Determine the (X, Y) coordinate at the center of the cell enclosing the given text.  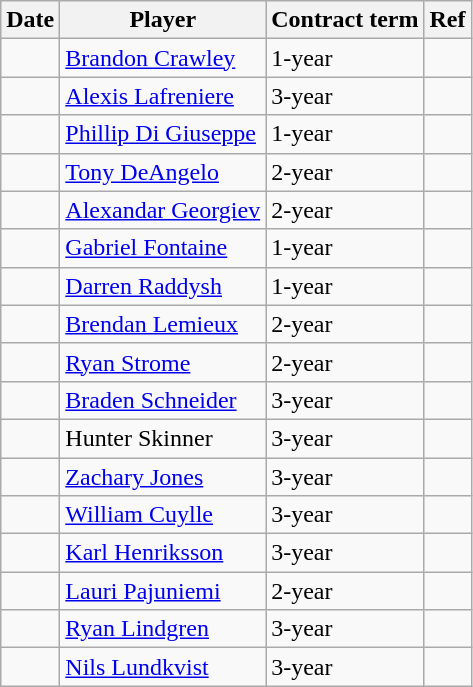
Darren Raddysh (163, 286)
Player (163, 20)
Gabriel Fontaine (163, 248)
Braden Schneider (163, 400)
Brandon Crawley (163, 58)
Zachary Jones (163, 477)
Hunter Skinner (163, 438)
Contract term (345, 20)
Phillip Di Giuseppe (163, 134)
Ryan Strome (163, 362)
Karl Henriksson (163, 553)
Ryan Lindgren (163, 629)
William Cuylle (163, 515)
Lauri Pajuniemi (163, 591)
Alexandar Georgiev (163, 210)
Tony DeAngelo (163, 172)
Nils Lundkvist (163, 667)
Alexis Lafreniere (163, 96)
Brendan Lemieux (163, 324)
Ref (448, 20)
Date (30, 20)
